Determine the (X, Y) coordinate at the center of the cell enclosing the given text.  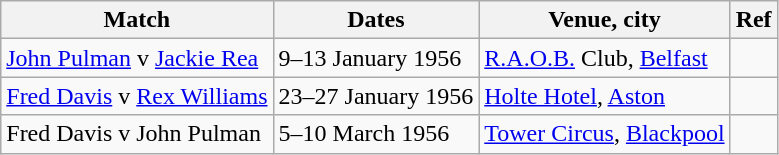
Holte Hotel, Aston (604, 96)
5–10 March 1956 (376, 134)
Venue, city (604, 20)
Ref (754, 20)
John Pulman v Jackie Rea (137, 58)
Fred Davis v Rex Williams (137, 96)
23–27 January 1956 (376, 96)
R.A.O.B. Club, Belfast (604, 58)
9–13 January 1956 (376, 58)
Tower Circus, Blackpool (604, 134)
Dates (376, 20)
Fred Davis v John Pulman (137, 134)
Match (137, 20)
